For the text-containing cell, return its midpoint in [X, Y] coordinate format. 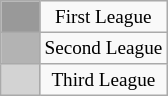
Second League [104, 48]
First League [104, 17]
Third League [104, 80]
